For the text-containing cell, return its midpoint in [X, Y] coordinate format. 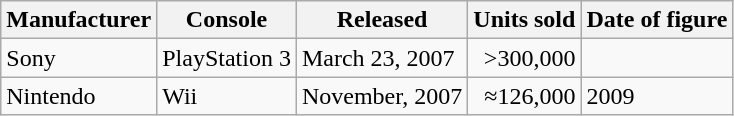
Released [382, 20]
Nintendo [79, 96]
Sony [79, 58]
Date of figure [657, 20]
≈126,000 [524, 96]
2009 [657, 96]
>300,000 [524, 58]
PlayStation 3 [227, 58]
Wii [227, 96]
March 23, 2007 [382, 58]
November, 2007 [382, 96]
Console [227, 20]
Manufacturer [79, 20]
Units sold [524, 20]
